Provide the [x, y] coordinate of the cell's center where the given text is located.  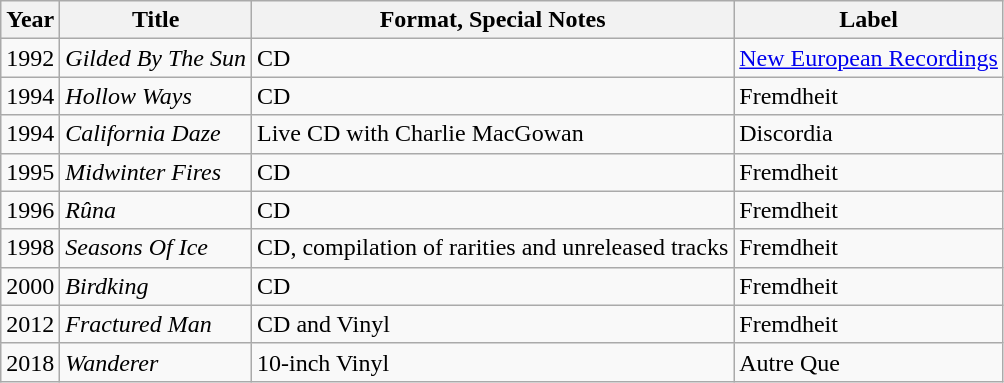
Live CD with Charlie MacGowan [493, 134]
Fractured Man [156, 324]
New European Recordings [869, 58]
Label [869, 20]
10-inch Vinyl [493, 362]
1996 [30, 210]
CD and Vinyl [493, 324]
CD, compilation of rarities and unreleased tracks [493, 248]
Format, Special Notes [493, 20]
2000 [30, 286]
Wanderer [156, 362]
1998 [30, 248]
Year [30, 20]
2018 [30, 362]
1995 [30, 172]
California Daze [156, 134]
1992 [30, 58]
Birdking [156, 286]
Gilded By The Sun [156, 58]
2012 [30, 324]
Hollow Ways [156, 96]
Discordia [869, 134]
Seasons Of Ice [156, 248]
Autre Que [869, 362]
Rûna [156, 210]
Midwinter Fires [156, 172]
Title [156, 20]
